Extract the [X, Y] coordinate from the center of the cell holding the provided text.  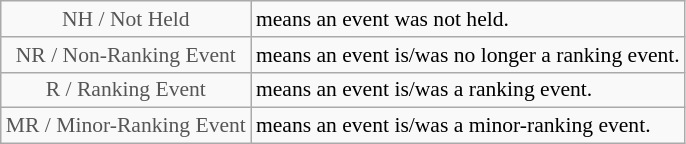
NR / Non-Ranking Event [126, 55]
means an event was not held. [468, 19]
MR / Minor-Ranking Event [126, 126]
means an event is/was a ranking event. [468, 90]
means an event is/was a minor-ranking event. [468, 126]
NH / Not Held [126, 19]
means an event is/was no longer a ranking event. [468, 55]
R / Ranking Event [126, 90]
